From the cell containing the given text, extract its center point as (x, y) coordinate. 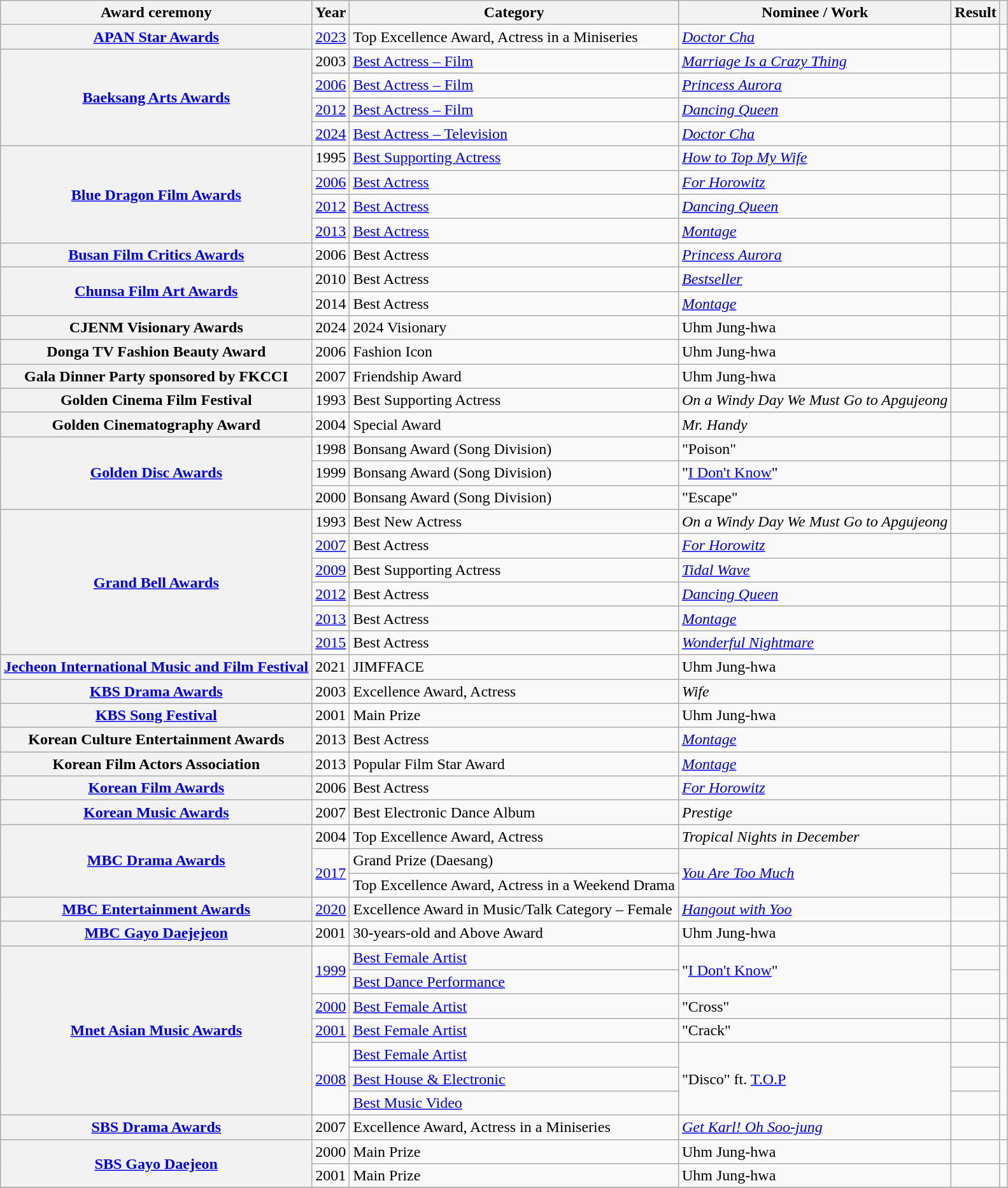
Get Karl! Oh Soo-jung (814, 1128)
Special Award (515, 425)
Top Excellence Award, Actress in a Weekend Drama (515, 885)
Result (976, 13)
Year (331, 13)
2017 (331, 873)
Award ceremony (157, 13)
Grand Prize (Daesang) (515, 861)
Best New Actress (515, 521)
Tropical Nights in December (814, 837)
Korean Film Actors Association (157, 764)
Best Dance Performance (515, 982)
Best Electronic Dance Album (515, 812)
Top Excellence Award, Actress (515, 837)
APAN Star Awards (157, 37)
KBS Song Festival (157, 716)
2009 (331, 570)
Jecheon International Music and Film Festival (157, 667)
2023 (331, 37)
2008 (331, 1078)
Nominee / Work (814, 13)
Category (515, 13)
"Cross" (814, 1006)
How to Top My Wife (814, 158)
Baeksang Arts Awards (157, 97)
Best Music Video (515, 1103)
Golden Cinematography Award (157, 425)
Wonderful Nightmare (814, 642)
Fashion Icon (515, 352)
Busan Film Critics Awards (157, 255)
Golden Cinema Film Festival (157, 400)
You Are Too Much (814, 873)
"Disco" ft. T.O.P (814, 1078)
Best House & Electronic (515, 1079)
"Escape" (814, 497)
KBS Drama Awards (157, 691)
2021 (331, 667)
Hangout with Yoo (814, 909)
Golden Disc Awards (157, 473)
Tidal Wave (814, 570)
Bestseller (814, 279)
"Crack" (814, 1030)
CJENM Visionary Awards (157, 328)
JIMFFACE (515, 667)
30-years-old and Above Award (515, 933)
Top Excellence Award, Actress in a Miniseries (515, 37)
Korean Film Awards (157, 788)
1998 (331, 449)
Blue Dragon Film Awards (157, 194)
2014 (331, 304)
Mnet Asian Music Awards (157, 1030)
Excellence Award in Music/Talk Category – Female (515, 909)
Grand Bell Awards (157, 582)
Chunsa Film Art Awards (157, 291)
"Poison" (814, 449)
Donga TV Fashion Beauty Award (157, 352)
Prestige (814, 812)
2020 (331, 909)
Excellence Award, Actress in a Miniseries (515, 1128)
2015 (331, 642)
Friendship Award (515, 376)
1995 (331, 158)
MBC Drama Awards (157, 861)
2024 Visionary (515, 328)
Excellence Award, Actress (515, 691)
Gala Dinner Party sponsored by FKCCI (157, 376)
Best Actress – Television (515, 134)
Korean Music Awards (157, 812)
Mr. Handy (814, 425)
SBS Gayo Daejeon (157, 1164)
Wife (814, 691)
MBC Entertainment Awards (157, 909)
MBC Gayo Daejejeon (157, 933)
Popular Film Star Award (515, 764)
2010 (331, 279)
Marriage Is a Crazy Thing (814, 61)
Korean Culture Entertainment Awards (157, 740)
SBS Drama Awards (157, 1128)
